For the text-containing cell, return its midpoint in [x, y] coordinate format. 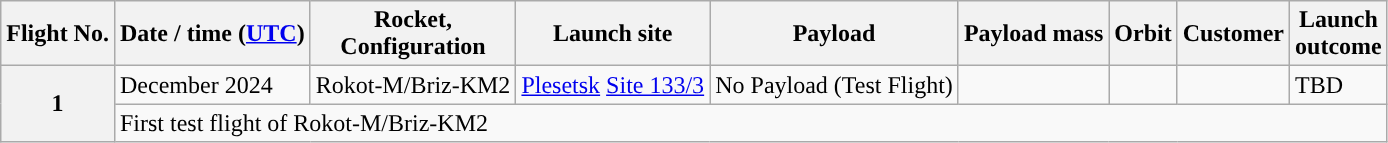
Rocket, Configuration [413, 34]
1 [58, 104]
Rokot-M/Briz-KM2 [413, 85]
Payload mass [1033, 34]
TBD [1339, 85]
Payload [834, 34]
First test flight of Rokot-M/Briz-KM2 [750, 123]
Flight No. [58, 34]
Launch site [613, 34]
December 2024 [212, 85]
Plesetsk Site 133/3 [613, 85]
Customer [1233, 34]
Orbit [1143, 34]
Launch outcome [1339, 34]
No Payload (Test Flight) [834, 85]
Date / time (UTC) [212, 34]
